For the text-containing cell, return its midpoint in [X, Y] coordinate format. 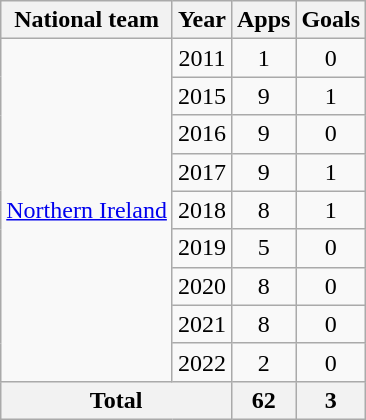
Apps [263, 20]
2011 [202, 58]
Total [116, 400]
2018 [202, 210]
National team [87, 20]
2016 [202, 134]
2 [263, 362]
2020 [202, 286]
2015 [202, 96]
5 [263, 248]
2019 [202, 248]
62 [263, 400]
2017 [202, 172]
2022 [202, 362]
Year [202, 20]
Northern Ireland [87, 210]
2021 [202, 324]
Goals [331, 20]
3 [331, 400]
